Scan for the cell matching the given text and deliver its [x, y] coordinate at center. 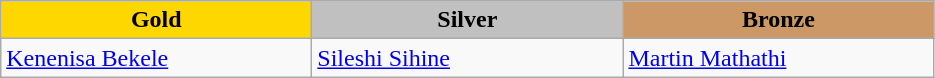
Bronze [778, 20]
Martin Mathathi [778, 58]
Silver [468, 20]
Kenenisa Bekele [156, 58]
Sileshi Sihine [468, 58]
Gold [156, 20]
